Capture the cell that displays the provided text and extract its (x, y) central coordinate. 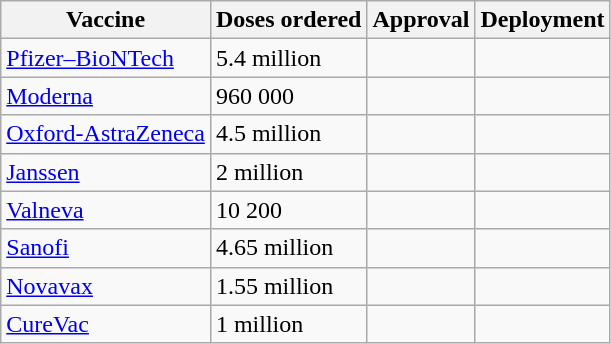
Deployment (542, 20)
Sanofi (106, 248)
CureVac (106, 324)
Pfizer–BioNTech (106, 58)
960 000 (288, 96)
Approval (421, 20)
Oxford-AstraZeneca (106, 134)
Novavax (106, 286)
5.4 million (288, 58)
Valneva (106, 210)
4.5 million (288, 134)
1.55 million (288, 286)
4.65 million (288, 248)
Vaccine (106, 20)
1 million (288, 324)
Doses ordered (288, 20)
2 million (288, 172)
10 200 (288, 210)
Moderna (106, 96)
Janssen (106, 172)
